Identify which cell holds the provided text, then report its [X, Y] central coordinate. 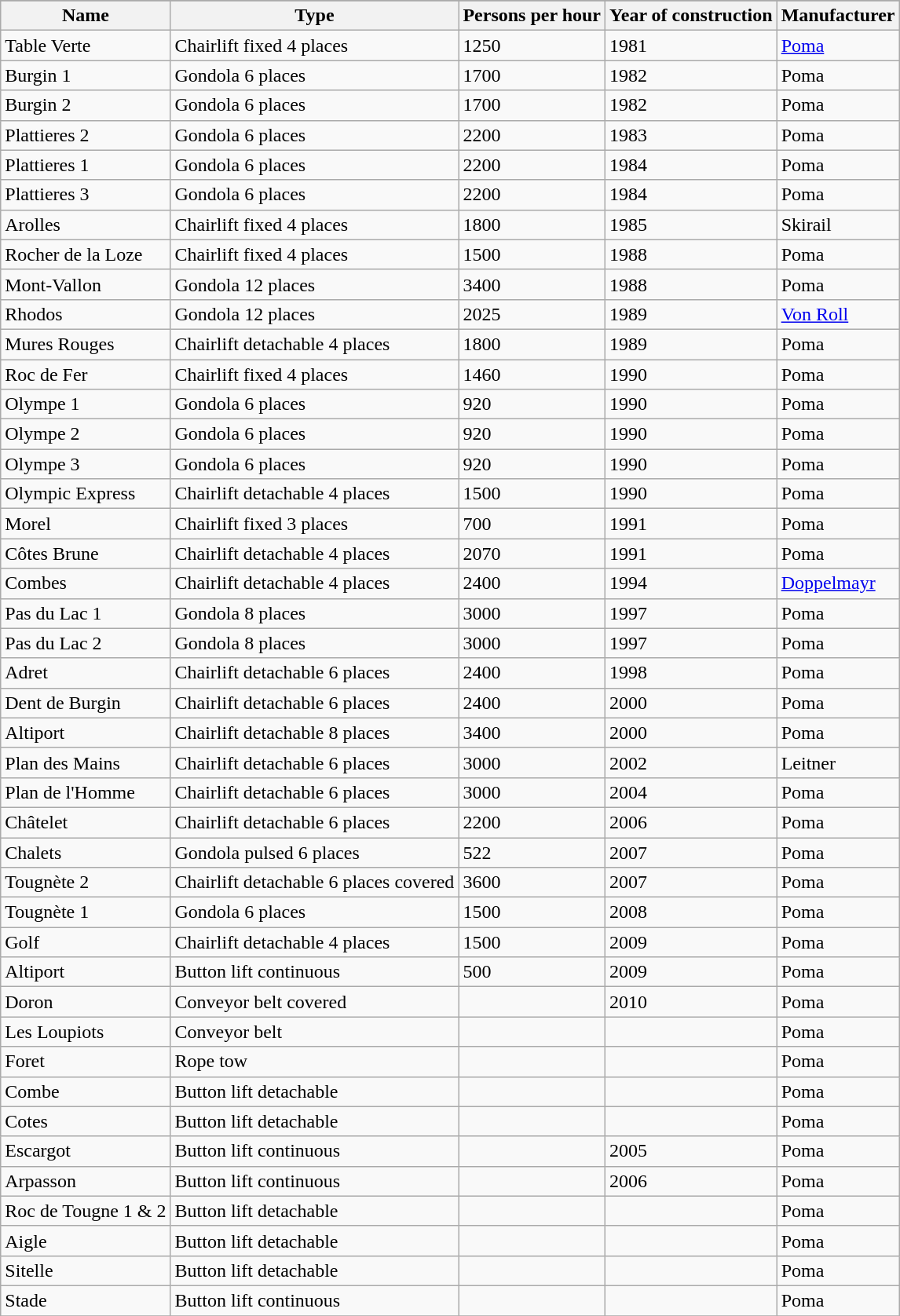
Cotes [86, 1121]
Roc de Fer [86, 375]
Name [86, 16]
Conveyor belt [314, 1032]
1994 [691, 583]
Burgin 2 [86, 105]
Persons per hour [532, 16]
Châtelet [86, 822]
522 [532, 852]
700 [532, 524]
Sitelle [86, 1270]
Chairlift detachable 8 places [314, 733]
Mont-Vallon [86, 284]
500 [532, 972]
3600 [532, 883]
Plattieres 1 [86, 165]
1998 [691, 673]
Olympic Express [86, 494]
Skirail [838, 225]
Olympe 3 [86, 464]
Von Roll [838, 314]
Combes [86, 583]
1983 [691, 135]
Pas du Lac 2 [86, 643]
Adret [86, 673]
1985 [691, 225]
1250 [532, 46]
2002 [691, 762]
Morel [86, 524]
Conveyor belt covered [314, 1002]
Arolles [86, 225]
Côtes Brune [86, 554]
Plan de l'Homme [86, 792]
Gondola pulsed 6 places [314, 852]
Stade [86, 1300]
Roc de Tougne 1 & 2 [86, 1211]
Table Verte [86, 46]
Mures Rouges [86, 344]
Combe [86, 1091]
2025 [532, 314]
Les Loupiots [86, 1032]
Plattieres 3 [86, 195]
2010 [691, 1002]
Rhodos [86, 314]
Chairlift detachable 6 places covered [314, 883]
Golf [86, 942]
Aigle [86, 1241]
Leitner [838, 762]
Olympe 2 [86, 434]
1981 [691, 46]
2008 [691, 912]
Tougnète 1 [86, 912]
Pas du Lac 1 [86, 613]
1460 [532, 375]
Rocher de la Loze [86, 254]
Foret [86, 1062]
2005 [691, 1151]
Dent de Burgin [86, 703]
Escargot [86, 1151]
Plattieres 2 [86, 135]
Year of construction [691, 16]
Chairlift fixed 3 places [314, 524]
Manufacturer [838, 16]
Type [314, 16]
2004 [691, 792]
Doron [86, 1002]
Rope tow [314, 1062]
Burgin 1 [86, 75]
2070 [532, 554]
Tougnète 2 [86, 883]
Olympe 1 [86, 404]
Chalets [86, 852]
Plan des Mains [86, 762]
Arpasson [86, 1181]
Doppelmayr [838, 583]
